Return [X, Y] of the center of cell containing provided text 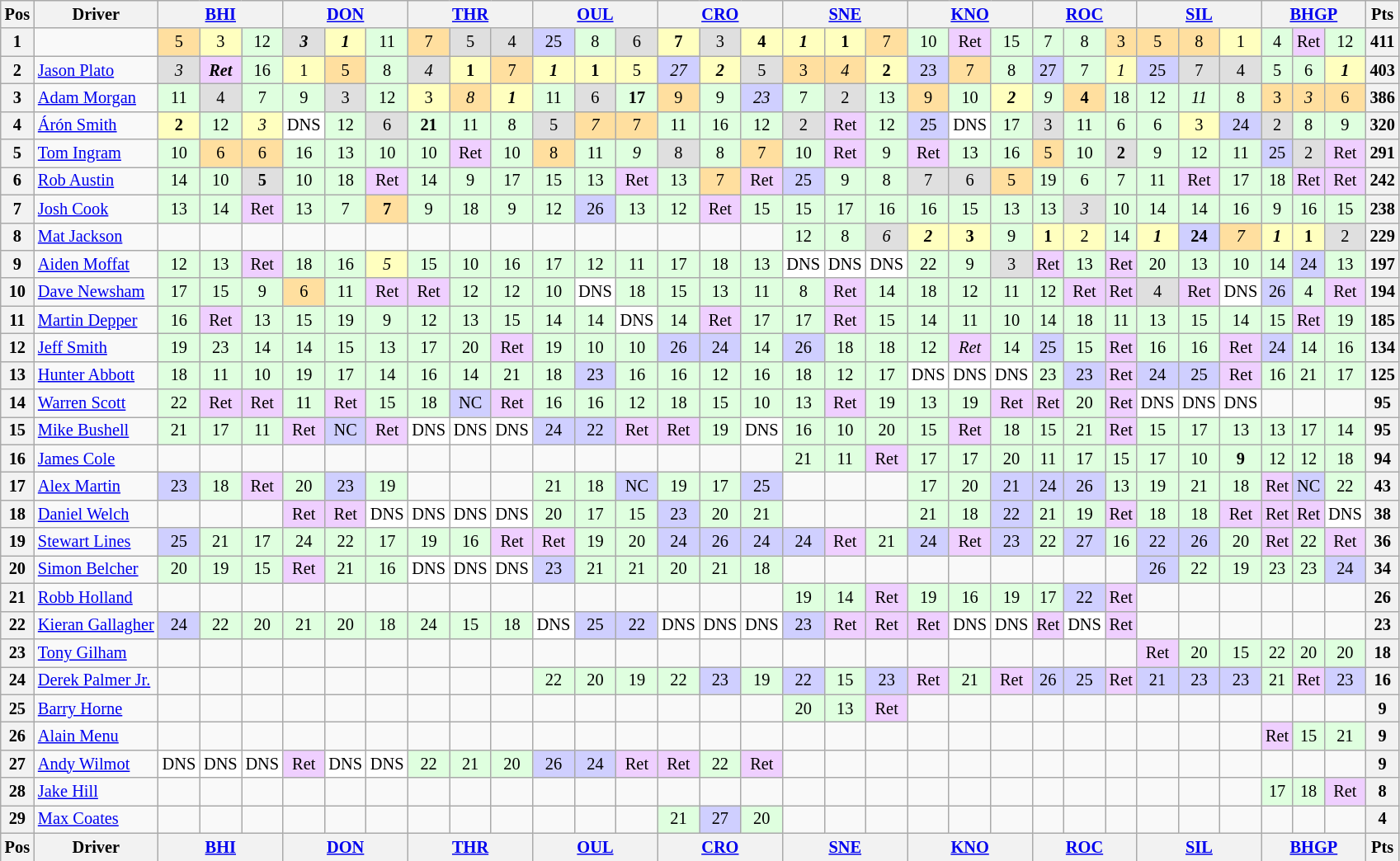
34 [1383, 569]
Simon Belcher [96, 569]
Alain Menu [96, 736]
Kieran Gallagher [96, 625]
291 [1383, 153]
Árón Smith [96, 125]
43 [1383, 486]
194 [1383, 292]
Adam Morgan [96, 97]
Aiden Moffat [96, 264]
Jake Hill [96, 792]
Alex Martin [96, 486]
197 [1383, 264]
Tom Ingram [96, 153]
Hunter Abbott [96, 375]
38 [1383, 514]
185 [1383, 320]
Jason Plato [96, 70]
403 [1383, 70]
Rob Austin [96, 181]
125 [1383, 375]
386 [1383, 97]
Mat Jackson [96, 237]
238 [1383, 209]
Barry Horne [96, 708]
Josh Cook [96, 209]
Tony Gilham [96, 652]
36 [1383, 542]
Andy Wilmot [96, 764]
134 [1383, 347]
James Cole [96, 459]
Max Coates [96, 819]
229 [1383, 237]
94 [1383, 459]
242 [1383, 181]
Warren Scott [96, 403]
Martin Depper [96, 320]
Stewart Lines [96, 542]
Daniel Welch [96, 514]
320 [1383, 125]
Derek Palmer Jr. [96, 680]
Mike Bushell [96, 430]
411 [1383, 42]
Robb Holland [96, 597]
Jeff Smith [96, 347]
Dave Newsham [96, 292]
29 [17, 819]
28 [17, 792]
